Return the [x, y] coordinate for the center point of the cell that contains the specified text.  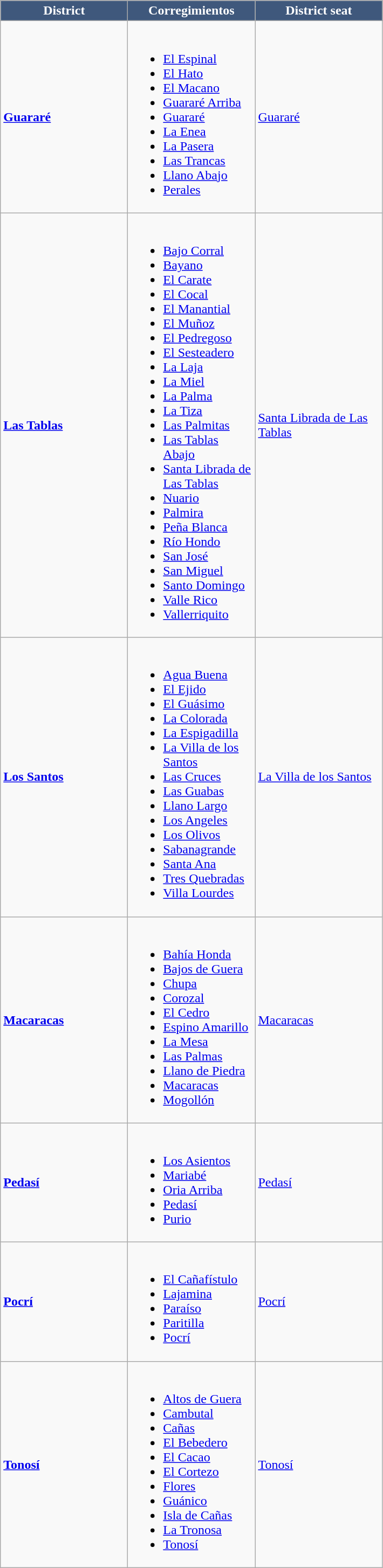
El CañafístuloLajaminaParaísoParitillaPocrí [191, 1302]
District [64, 11]
Las Tablas [64, 425]
Corregimientos [191, 11]
Altos de GueraCambutalCañasEl BebederoEl CacaoEl CortezoFloresGuánicoIsla de CañasLa TronosaTonosí [191, 1465]
District seat [319, 11]
Santa Librada de Las Tablas [319, 425]
Los AsientosMariabéOria ArribaPedasíPurio [191, 1182]
Bahía HondaBajos de GueraChupaCorozalEl CedroEspino AmarilloLa MesaLas PalmasLlano de PiedraMacaracasMogollón [191, 1019]
Los Santos [64, 777]
El EspinalEl HatoEl MacanoGuararé ArribaGuararéLa EneaLa PaseraLas TrancasLlano AbajoPerales [191, 117]
La Villa de los Santos [319, 777]
